Determine the [x, y] coordinate at the center of the cell enclosing the given text.  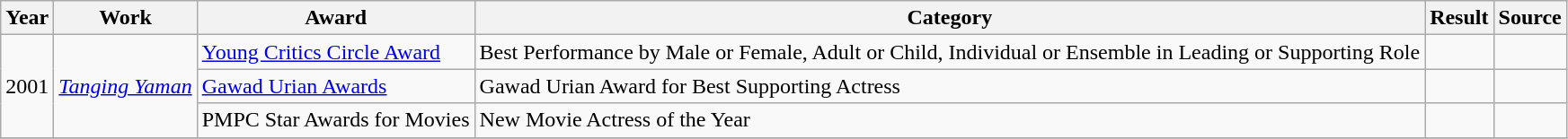
Best Performance by Male or Female, Adult or Child, Individual or Ensemble in Leading or Supporting Role [950, 52]
PMPC Star Awards for Movies [336, 120]
Year [27, 18]
Source [1529, 18]
Award [336, 18]
Gawad Urian Award for Best Supporting Actress [950, 86]
Result [1459, 18]
2001 [27, 86]
Young Critics Circle Award [336, 52]
Work [126, 18]
New Movie Actress of the Year [950, 120]
Category [950, 18]
Gawad Urian Awards [336, 86]
Tanging Yaman [126, 86]
